Return (x, y) of the center of cell containing provided text 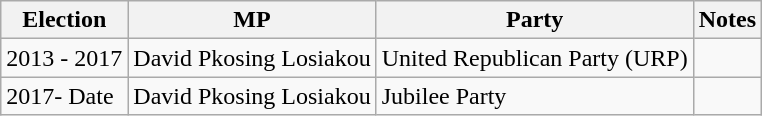
United Republican Party (URP) (534, 58)
Jubilee Party (534, 96)
Party (534, 20)
Election (64, 20)
Notes (727, 20)
MP (252, 20)
2017- Date (64, 96)
2013 - 2017 (64, 58)
